Extract the (x, y) coordinate from the center of the cell holding the provided text.  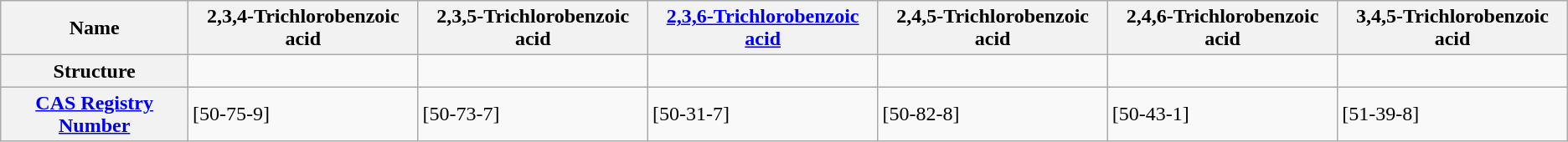
[50-75-9] (303, 114)
3,4,5-Trichlorobenzoic acid (1452, 28)
Structure (95, 71)
2,3,4-Trichlorobenzoic acid (303, 28)
2,4,5-Trichlorobenzoic acid (993, 28)
Name (95, 28)
CAS Registry Number (95, 114)
2,3,6-Trichlorobenzoic acid (762, 28)
[50-82-8] (993, 114)
[51-39-8] (1452, 114)
[50-73-7] (533, 114)
[50-31-7] (762, 114)
[50-43-1] (1222, 114)
2,4,6-Trichlorobenzoic acid (1222, 28)
2,3,5-Trichlorobenzoic acid (533, 28)
